Search for the cell housing the specified text and yield its (X, Y) center coordinate. 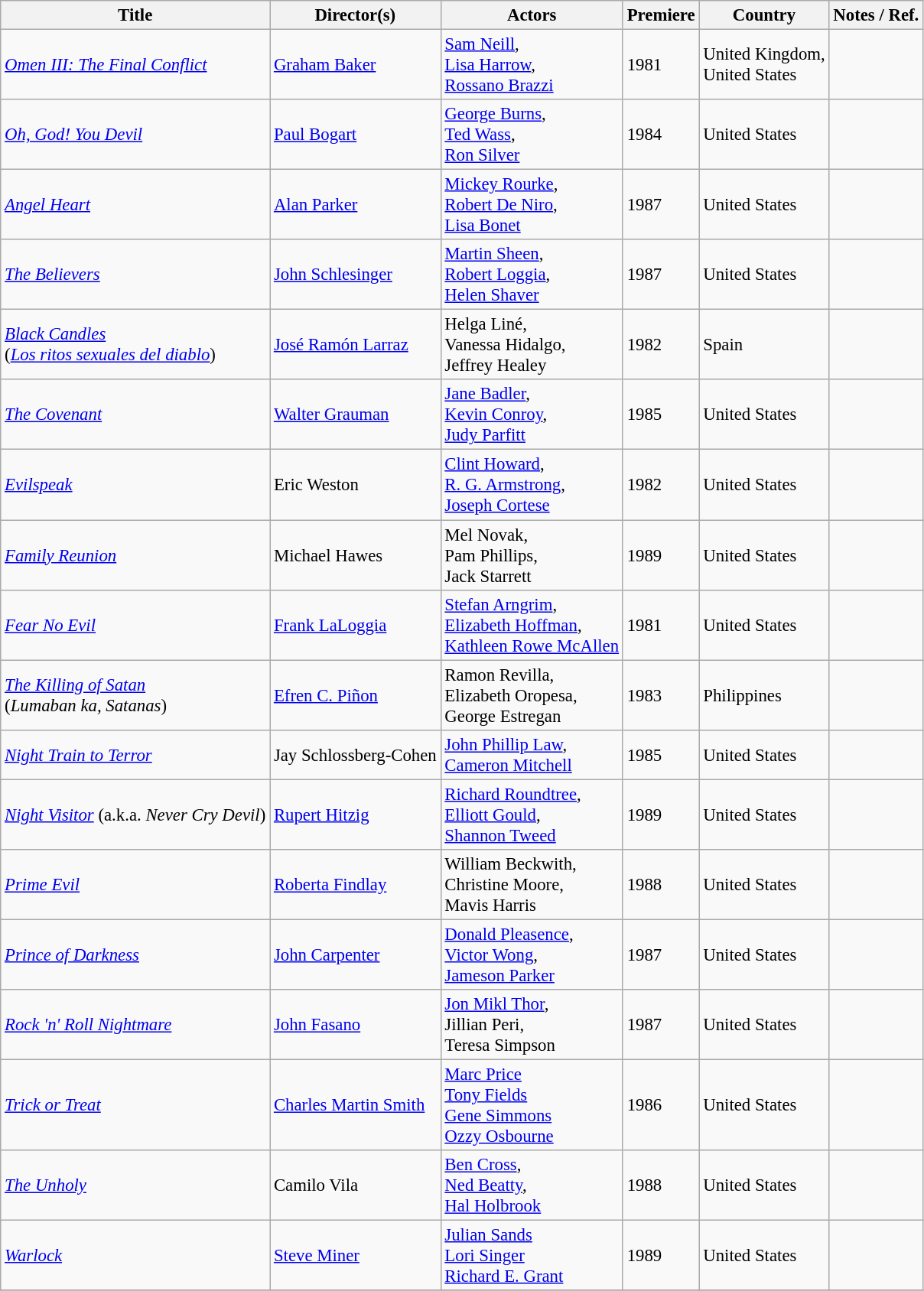
Prime Evil (135, 885)
Alan Parker (355, 205)
George Burns, Ted Wass, Ron Silver (532, 135)
Omen III: The Final Conflict (135, 65)
Jane Badler, Kevin Conroy, Judy Parfitt (532, 415)
Roberta Findlay (355, 885)
Ben Cross, Ned Beatty,Hal Holbrook (532, 1185)
Philippines (764, 695)
Camilo Vila (355, 1185)
1984 (661, 135)
Title (135, 15)
Actors (532, 15)
Steve Miner (355, 1256)
Night Train to Terror (135, 754)
Jay Schlossberg-Cohen (355, 754)
John Schlesinger (355, 275)
Eric Weston (355, 485)
1983 (661, 695)
Julian SandsLori SingerRichard E. Grant (532, 1256)
Oh, God! You Devil (135, 135)
John Phillip Law,Cameron Mitchell (532, 754)
The Covenant (135, 415)
The Killing of Satan (Lumaban ka, Satanas) (135, 695)
Mel Novak, Pam Phillips, Jack Starrett (532, 555)
Michael Hawes (355, 555)
John Carpenter (355, 954)
Martin Sheen, Robert Loggia, Helen Shaver (532, 275)
Graham Baker (355, 65)
Family Reunion (135, 555)
Jon Mikl Thor, Jillian Peri, Teresa Simpson (532, 1025)
Walter Grauman (355, 415)
Rock 'n' Roll Nightmare (135, 1025)
Helga Liné, Vanessa Hidalgo, Jeffrey Healey (532, 345)
Donald Pleasence, Victor Wong, Jameson Parker (532, 954)
Trick or Treat (135, 1104)
John Fasano (355, 1025)
Sam Neill, Lisa Harrow, Rossano Brazzi (532, 65)
The Believers (135, 275)
Richard Roundtree,Elliott Gould,Shannon Tweed (532, 815)
Evilspeak (135, 485)
Warlock (135, 1256)
Stefan Arngrim, Elizabeth Hoffman, Kathleen Rowe McAllen (532, 625)
Charles Martin Smith (355, 1104)
William Beckwith, Christine Moore, Mavis Harris (532, 885)
Notes / Ref. (877, 15)
Marc PriceTony FieldsGene SimmonsOzzy Osbourne (532, 1104)
Rupert Hitzig (355, 815)
Premiere (661, 15)
Night Visitor (a.k.a. Never Cry Devil) (135, 815)
José Ramón Larraz (355, 345)
Frank LaLoggia (355, 625)
Angel Heart (135, 205)
Clint Howard, R. G. Armstrong, Joseph Cortese (532, 485)
The Unholy (135, 1185)
1986 (661, 1104)
Fear No Evil (135, 625)
Mickey Rourke, Robert De Niro, Lisa Bonet (532, 205)
Ramon Revilla, Elizabeth Oropesa, George Estregan (532, 695)
Country (764, 15)
Director(s) (355, 15)
Black Candles (Los ritos sexuales del diablo) (135, 345)
Efren C. Piñon (355, 695)
Paul Bogart (355, 135)
Prince of Darkness (135, 954)
United Kingdom, United States (764, 65)
Spain (764, 345)
